Pinpoint the cell where the given text exists, returning its [x, y] midpoint coordinate. 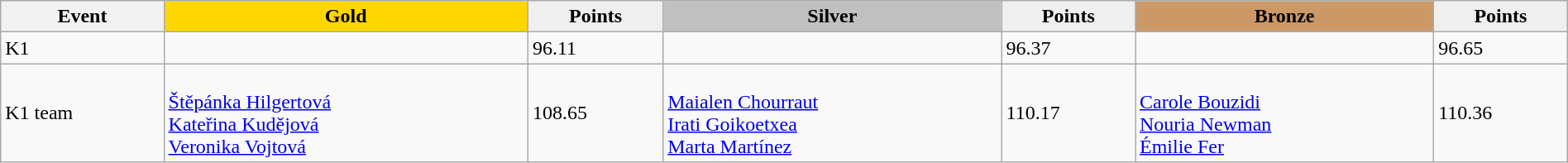
K1 team [83, 113]
110.17 [1068, 113]
96.11 [595, 48]
Event [83, 17]
108.65 [595, 113]
110.36 [1501, 113]
K1 [83, 48]
Maialen ChourrautIrati GoikoetxeaMarta Martínez [832, 113]
96.65 [1501, 48]
Bronze [1284, 17]
Carole BouzidiNouria NewmanÉmilie Fer [1284, 113]
Štěpánka HilgertováKateřina KudějováVeronika Vojtová [346, 113]
Gold [346, 17]
Silver [832, 17]
96.37 [1068, 48]
